Provide the [x, y] coordinate of the cell's center where the given text is located.  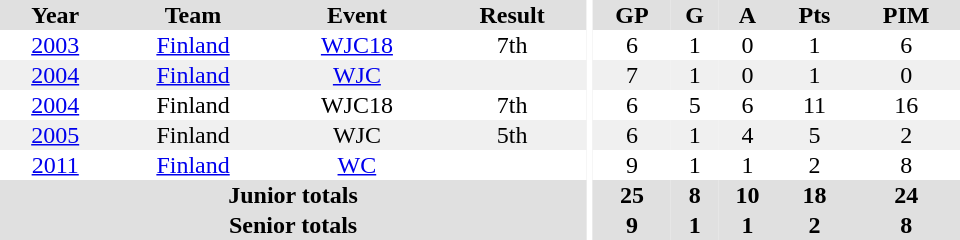
11 [815, 105]
4 [747, 135]
WC [357, 165]
7 [632, 75]
Senior totals [293, 225]
PIM [906, 15]
Result [512, 15]
Junior totals [293, 195]
24 [906, 195]
5th [512, 135]
2011 [55, 165]
GP [632, 15]
2003 [55, 45]
Year [55, 15]
Team [192, 15]
18 [815, 195]
16 [906, 105]
G [694, 15]
A [747, 15]
2005 [55, 135]
25 [632, 195]
Event [357, 15]
Pts [815, 15]
10 [747, 195]
